From the cell containing the given text, extract its center point as (X, Y) coordinate. 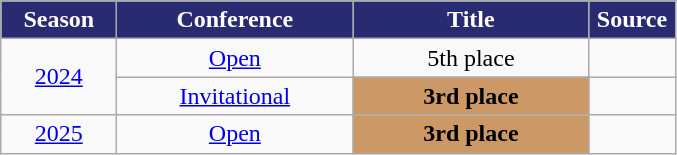
Source (632, 20)
Invitational (235, 96)
2024 (59, 77)
5th place (471, 58)
2025 (59, 134)
Conference (235, 20)
Title (471, 20)
Season (59, 20)
